Pinpoint the cell where the given text exists, returning its [X, Y] midpoint coordinate. 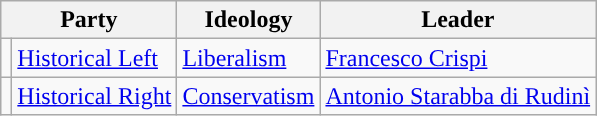
Conservatism [248, 96]
Liberalism [248, 58]
Historical Right [94, 96]
Francesco Crispi [458, 58]
Leader [458, 20]
Historical Left [94, 58]
Party [89, 20]
Ideology [248, 20]
Antonio Starabba di Rudinì [458, 96]
